Find where the given text appears and provide that cell's center as (X, Y) coordinate. 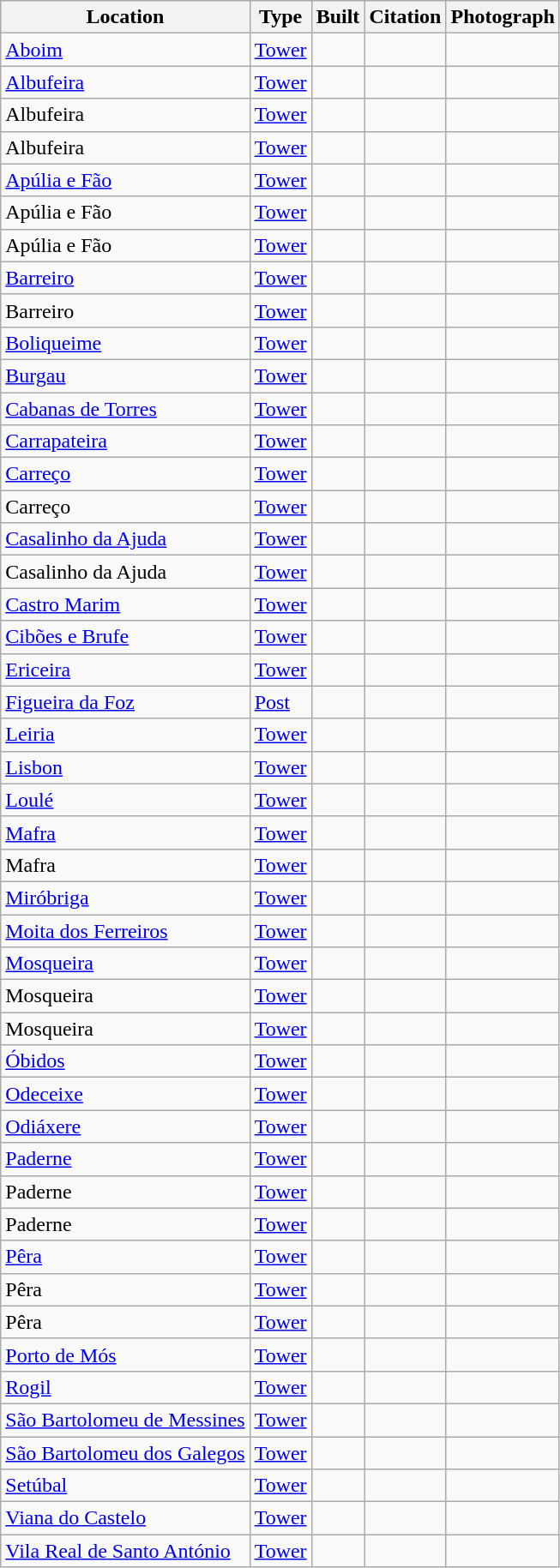
São Bartolomeu de Messines (125, 1420)
Burgau (125, 375)
Vila Real de Santo António (125, 1551)
Odiáxere (125, 1126)
Built (338, 17)
Citation (405, 17)
Loulé (125, 800)
Photograph (503, 17)
Figueira da Foz (125, 702)
Boliqueime (125, 343)
Moita dos Ferreiros (125, 930)
Type (280, 17)
Porto de Mós (125, 1355)
Post (280, 702)
Odeceixe (125, 1094)
Aboim (125, 50)
Leiria (125, 735)
Cibões e Brufe (125, 637)
São Bartolomeu dos Galegos (125, 1453)
Location (125, 17)
Carrapateira (125, 442)
Viana do Castelo (125, 1518)
Óbidos (125, 1061)
Cabanas de Torres (125, 409)
Lisbon (125, 767)
Ericeira (125, 670)
Miróbriga (125, 898)
Castro Marim (125, 604)
Rogil (125, 1387)
Setúbal (125, 1486)
